Provide the [X, Y] coordinate of the cell's center where the given text is located.  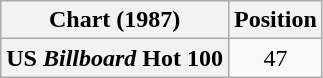
US Billboard Hot 100 [115, 58]
47 [276, 58]
Chart (1987) [115, 20]
Position [276, 20]
